Locate the cell with the specified text and output its [X, Y] center coordinate. 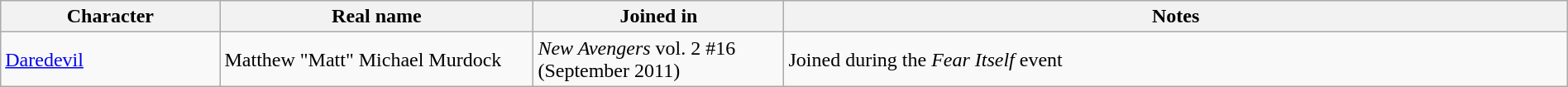
Character [111, 17]
Daredevil [111, 60]
Notes [1176, 17]
New Avengers vol. 2 #16 (September 2011) [658, 60]
Matthew "Matt" Michael Murdock [377, 60]
Joined during the Fear Itself event [1176, 60]
Real name [377, 17]
Joined in [658, 17]
